Detect which cell encompasses the target text, then output its (x, y) center coordinate. 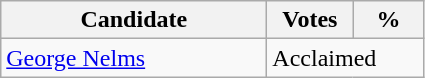
% (388, 20)
Candidate (134, 20)
George Nelms (134, 58)
Acclaimed (346, 58)
Votes (310, 20)
